Locate the cell with the specified text and output its [X, Y] center coordinate. 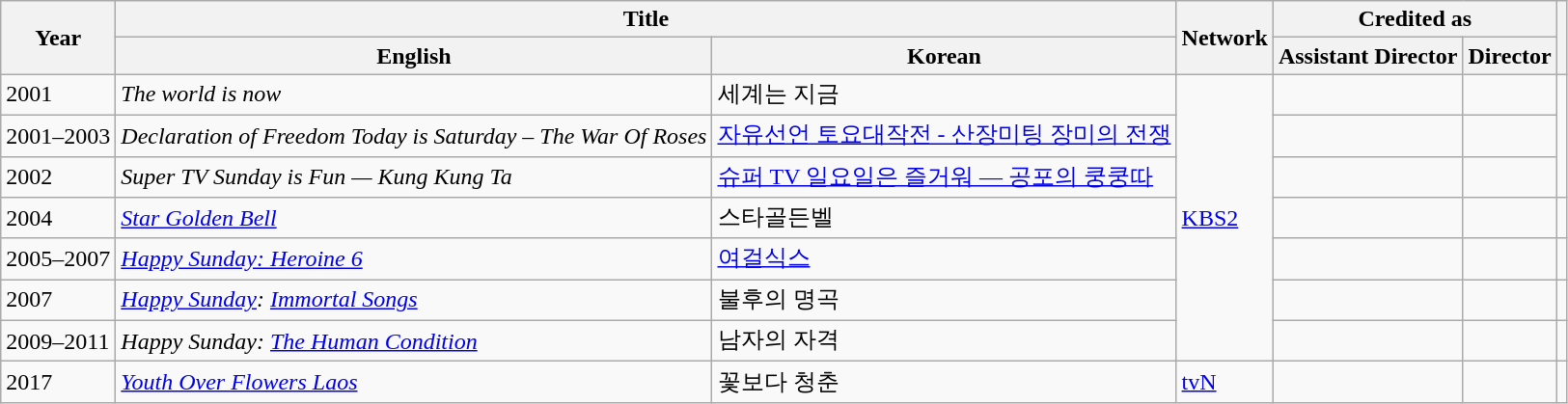
Youth Over Flowers Laos [414, 382]
2007 [58, 301]
2002 [58, 177]
English [414, 56]
스타골든벨 [944, 218]
Network [1224, 38]
2001 [58, 94]
2017 [58, 382]
Korean [944, 56]
tvN [1224, 382]
2004 [58, 218]
Happy Sunday: Immortal Songs [414, 301]
2009–2011 [58, 341]
남자의 자격 [944, 341]
Assistant Director [1368, 56]
꽃보다 청춘 [944, 382]
Title [646, 19]
자유선언 토요대작전 - 산장미팅 장미의 전쟁 [944, 135]
Credited as [1415, 19]
2001–2003 [58, 135]
Super TV Sunday is Fun — Kung Kung Ta [414, 177]
Happy Sunday: Heroine 6 [414, 258]
Declaration of Freedom Today is Saturday – The War Of Roses [414, 135]
세계는 지금 [944, 94]
The world is now [414, 94]
2005–2007 [58, 258]
KBS2 [1224, 218]
Director [1509, 56]
Star Golden Bell [414, 218]
슈퍼 TV 일요일은 즐거워 — 공포의 쿵쿵따 [944, 177]
Happy Sunday: The Human Condition [414, 341]
불후의 명곡 [944, 301]
여걸식스 [944, 258]
Year [58, 38]
